Pinpoint the cell where the given text exists, returning its (x, y) midpoint coordinate. 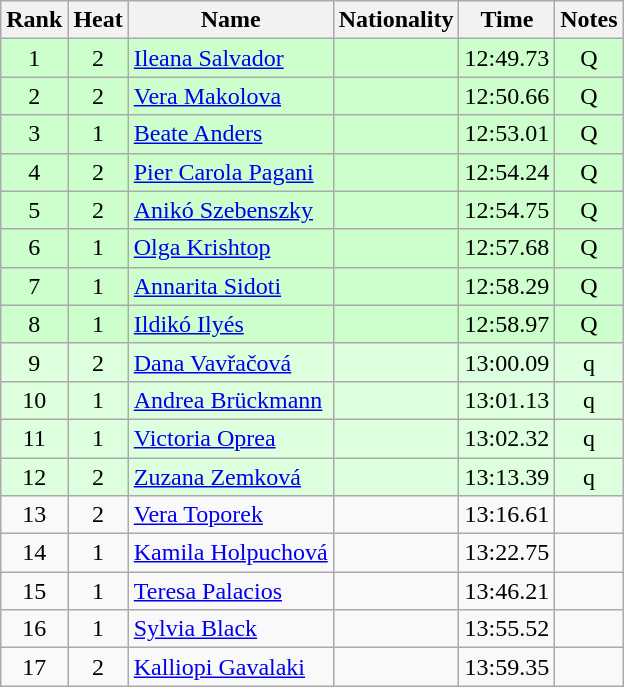
13:55.52 (507, 629)
10 (34, 400)
Kalliopi Gavalaki (230, 667)
13 (34, 515)
12:58.29 (507, 286)
13:02.32 (507, 438)
Teresa Palacios (230, 591)
Victoria Oprea (230, 438)
Pier Carola Pagani (230, 172)
Time (507, 20)
Vera Makolova (230, 96)
15 (34, 591)
14 (34, 553)
Olga Krishtop (230, 248)
13:59.35 (507, 667)
Ileana Salvador (230, 58)
Ildikó Ilyés (230, 324)
12:53.01 (507, 134)
13:00.09 (507, 362)
Kamila Holpuchová (230, 553)
6 (34, 248)
4 (34, 172)
Annarita Sidoti (230, 286)
7 (34, 286)
17 (34, 667)
13:01.13 (507, 400)
12:49.73 (507, 58)
Beate Anders (230, 134)
Andrea Brückmann (230, 400)
3 (34, 134)
Rank (34, 20)
Nationality (396, 20)
Sylvia Black (230, 629)
Notes (589, 20)
12:54.24 (507, 172)
Zuzana Zemková (230, 477)
16 (34, 629)
12:54.75 (507, 210)
Name (230, 20)
13:22.75 (507, 553)
Dana Vavřačová (230, 362)
12:58.97 (507, 324)
11 (34, 438)
Heat (98, 20)
5 (34, 210)
13:46.21 (507, 591)
13:13.39 (507, 477)
9 (34, 362)
Anikó Szebenszky (230, 210)
Vera Toporek (230, 515)
13:16.61 (507, 515)
8 (34, 324)
12 (34, 477)
12:50.66 (507, 96)
12:57.68 (507, 248)
